Find where the given text appears and provide that cell's center as [x, y] coordinate. 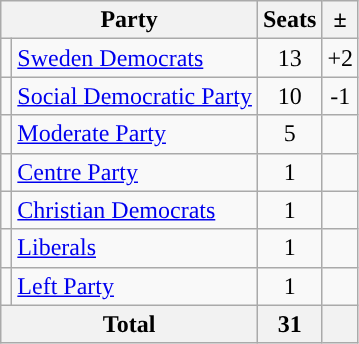
31 [289, 324]
+2 [340, 58]
5 [289, 134]
Christian Democrats [135, 210]
Social Democratic Party [135, 96]
10 [289, 96]
Moderate Party [135, 134]
Left Party [135, 286]
-1 [340, 96]
± [340, 20]
Centre Party [135, 172]
Seats [289, 20]
Sweden Democrats [135, 58]
Liberals [135, 248]
13 [289, 58]
Party [130, 20]
Total [130, 324]
